Scan for the cell matching the given text and deliver its [X, Y] coordinate at center. 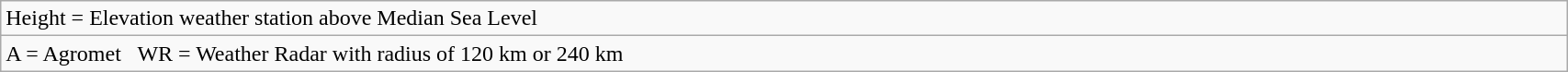
Height = Elevation weather station above Median Sea Level [784, 18]
A = Agromet WR = Weather Radar with radius of 120 km or 240 km [784, 54]
